Provide the [x, y] coordinate of the cell's center where the given text is located.  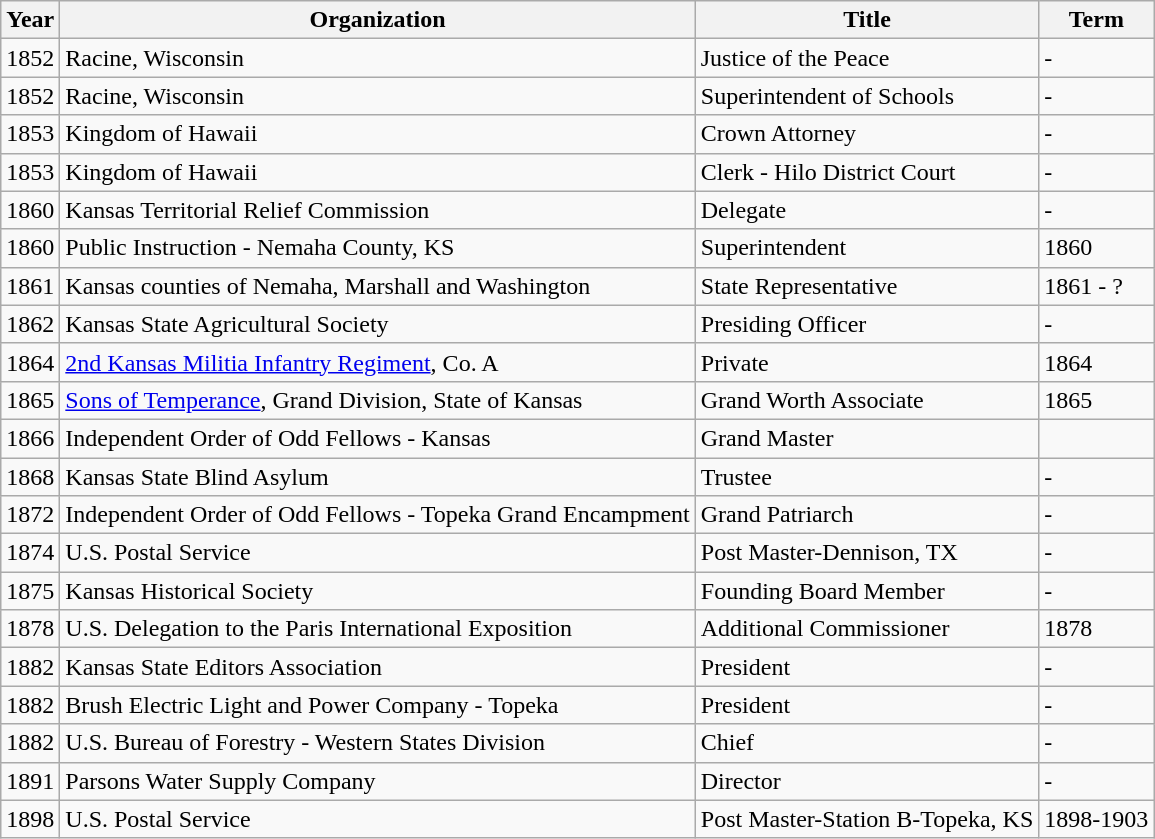
1898 [30, 819]
Justice of the Peace [867, 58]
Grand Patriarch [867, 515]
Private [867, 362]
1872 [30, 515]
Organization [378, 20]
Director [867, 781]
Title [867, 20]
Independent Order of Odd Fellows - Topeka Grand Encampment [378, 515]
State Representative [867, 286]
Kansas State Blind Asylum [378, 477]
Independent Order of Odd Fellows - Kansas [378, 438]
1868 [30, 477]
Kansas Territorial Relief Commission [378, 210]
Kansas State Agricultural Society [378, 324]
Delegate [867, 210]
Trustee [867, 477]
Clerk - Hilo District Court [867, 172]
Grand Worth Associate [867, 400]
Year [30, 20]
Post Master-Station B-Topeka, KS [867, 819]
1875 [30, 591]
Superintendent of Schools [867, 96]
Presiding Officer [867, 324]
1898-1903 [1096, 819]
Term [1096, 20]
2nd Kansas Militia Infantry Regiment, Co. A [378, 362]
Crown Attorney [867, 134]
Kansas Historical Society [378, 591]
Superintendent [867, 248]
Sons of Temperance, Grand Division, State of Kansas [378, 400]
U.S. Delegation to the Paris International Exposition [378, 629]
Kansas State Editors Association [378, 667]
Grand Master [867, 438]
1861 - ? [1096, 286]
1891 [30, 781]
Post Master-Dennison, TX [867, 553]
1866 [30, 438]
1862 [30, 324]
Public Instruction - Nemaha County, KS [378, 248]
1874 [30, 553]
1861 [30, 286]
Founding Board Member [867, 591]
Parsons Water Supply Company [378, 781]
Brush Electric Light and Power Company - Topeka [378, 705]
Kansas counties of Nemaha, Marshall and Washington [378, 286]
Chief [867, 743]
Additional Commissioner [867, 629]
U.S. Bureau of Forestry - Western States Division [378, 743]
